Provide the [X, Y] coordinate of the cell's center where the given text is located.  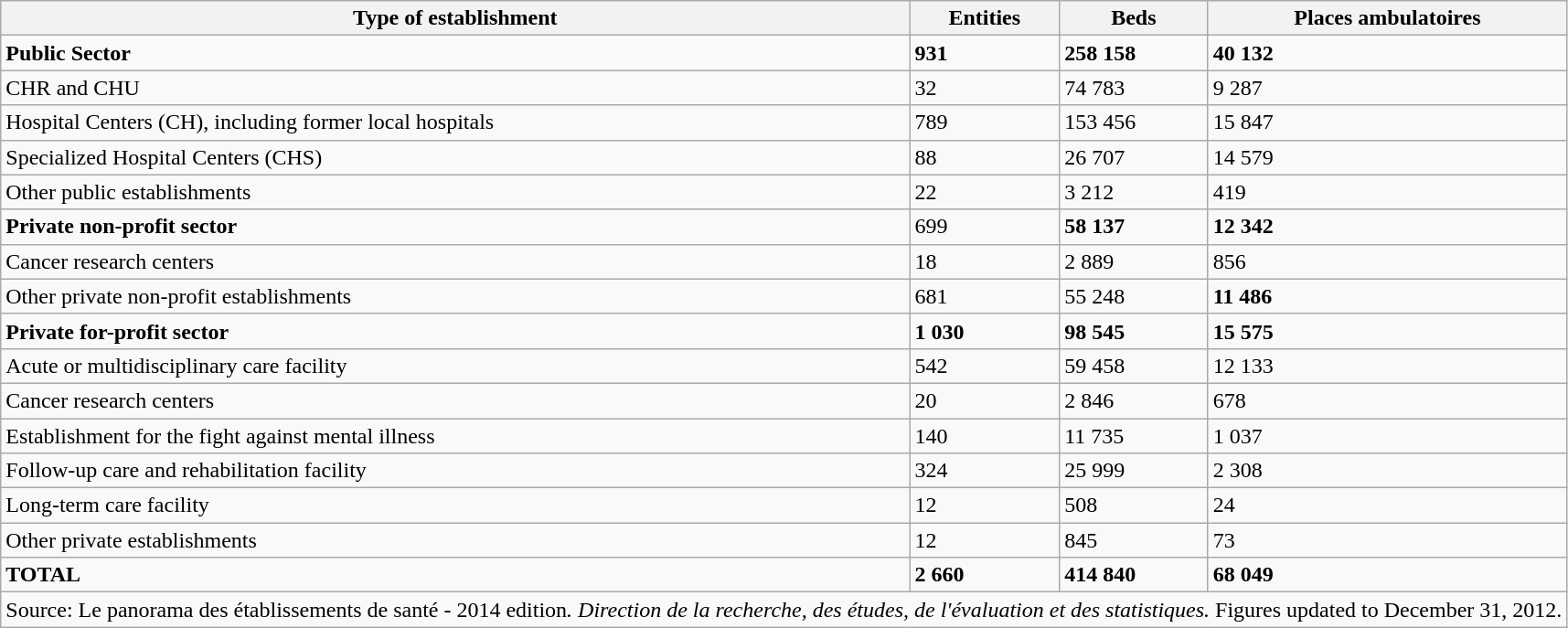
Beds [1134, 18]
Acute or multidisciplinary care facility [455, 366]
98 545 [1134, 331]
419 [1388, 192]
Follow-up care and rehabilitation facility [455, 471]
Other public establishments [455, 192]
88 [985, 157]
24 [1388, 506]
18 [985, 261]
699 [985, 227]
Public Sector [455, 53]
68 049 [1388, 575]
681 [985, 296]
11 486 [1388, 296]
12 342 [1388, 227]
73 [1388, 540]
CHR and CHU [455, 88]
542 [985, 366]
Other private non-profit establishments [455, 296]
26 707 [1134, 157]
678 [1388, 400]
32 [985, 88]
11 735 [1134, 436]
TOTAL [455, 575]
12 133 [1388, 366]
Private for-profit sector [455, 331]
22 [985, 192]
3 212 [1134, 192]
55 248 [1134, 296]
258 158 [1134, 53]
1 037 [1388, 436]
2 660 [985, 575]
59 458 [1134, 366]
2 308 [1388, 471]
Other private establishments [455, 540]
Hospital Centers (CH), including former local hospitals [455, 122]
324 [985, 471]
2 889 [1134, 261]
414 840 [1134, 575]
140 [985, 436]
153 456 [1134, 122]
Type of establishment [455, 18]
Specialized Hospital Centers (CHS) [455, 157]
14 579 [1388, 157]
789 [985, 122]
1 030 [985, 331]
2 846 [1134, 400]
Places ambulatoires [1388, 18]
9 287 [1388, 88]
Private non-profit sector [455, 227]
58 137 [1134, 227]
845 [1134, 540]
Establishment for the fight against mental illness [455, 436]
508 [1134, 506]
Long-term care facility [455, 506]
25 999 [1134, 471]
Entities [985, 18]
20 [985, 400]
15 575 [1388, 331]
931 [985, 53]
856 [1388, 261]
40 132 [1388, 53]
15 847 [1388, 122]
74 783 [1134, 88]
